Output the (X, Y) coordinate of the center of the cell containing the given text.  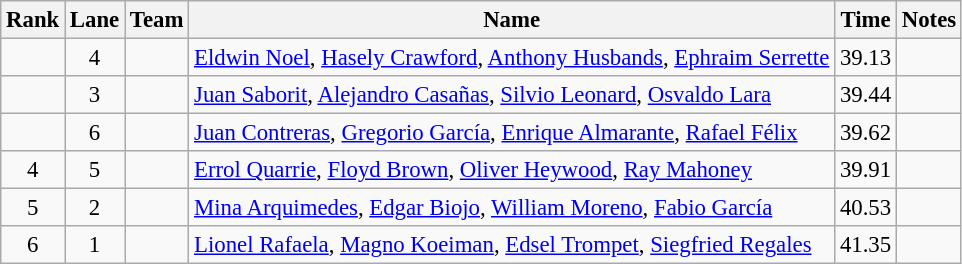
Juan Contreras, Gregorio García, Enrique Almarante, Rafael Félix (512, 133)
Juan Saborit, Alejandro Casañas, Silvio Leonard, Osvaldo Lara (512, 95)
39.91 (866, 170)
1 (95, 245)
Lionel Rafaela, Magno Koeiman, Edsel Trompet, Siegfried Regales (512, 245)
Mina Arquimedes, Edgar Biojo, William Moreno, Fabio García (512, 208)
Notes (928, 20)
Eldwin Noel, Hasely Crawford, Anthony Husbands, Ephraim Serrette (512, 58)
Rank (33, 20)
Time (866, 20)
40.53 (866, 208)
3 (95, 95)
Lane (95, 20)
39.13 (866, 58)
2 (95, 208)
Errol Quarrie, Floyd Brown, Oliver Heywood, Ray Mahoney (512, 170)
41.35 (866, 245)
Team (157, 20)
Name (512, 20)
39.62 (866, 133)
39.44 (866, 95)
